Determine the (X, Y) coordinate at the center of the cell enclosing the given text.  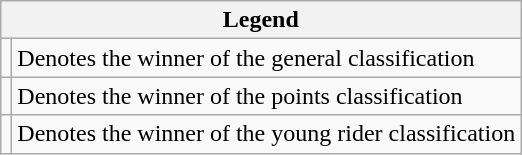
Denotes the winner of the young rider classification (266, 134)
Denotes the winner of the general classification (266, 58)
Denotes the winner of the points classification (266, 96)
Legend (261, 20)
